From the cell containing the given text, extract its center point as (X, Y) coordinate. 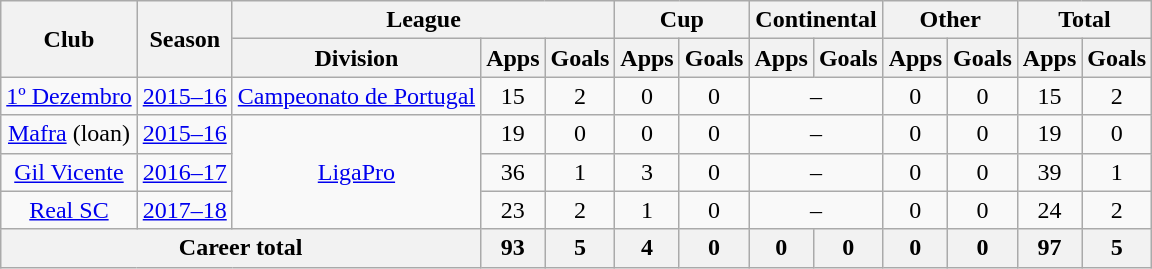
Other (950, 20)
Continental (816, 20)
2016–17 (184, 172)
Gil Vicente (69, 172)
LigaPro (356, 172)
Campeonato de Portugal (356, 96)
Division (356, 58)
93 (513, 248)
Career total (241, 248)
3 (647, 172)
Real SC (69, 210)
League (424, 20)
97 (1049, 248)
Season (184, 39)
Club (69, 39)
2017–18 (184, 210)
1º Dezembro (69, 96)
39 (1049, 172)
23 (513, 210)
36 (513, 172)
Mafra (loan) (69, 134)
4 (647, 248)
24 (1049, 210)
Total (1084, 20)
Cup (682, 20)
